Output the (x, y) coordinate of the center of the cell containing the given text.  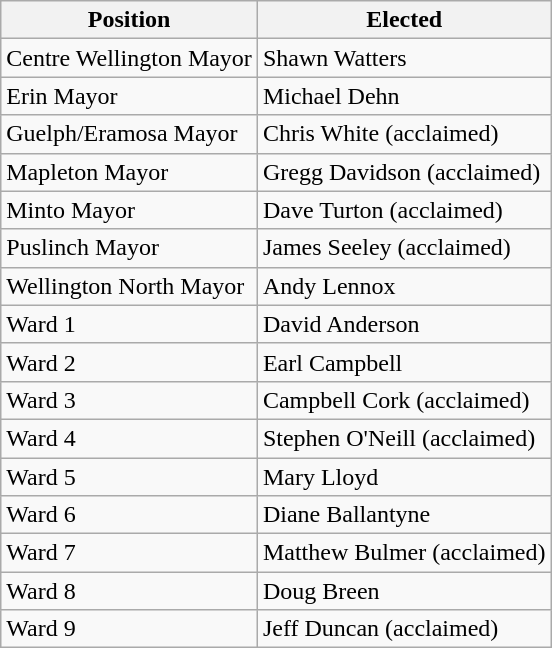
Mary Lloyd (404, 477)
Shawn Watters (404, 58)
Ward 4 (130, 438)
James Seeley (acclaimed) (404, 248)
Ward 3 (130, 400)
Centre Wellington Mayor (130, 58)
Andy Lennox (404, 286)
Diane Ballantyne (404, 515)
Ward 7 (130, 553)
Mapleton Mayor (130, 172)
Ward 1 (130, 324)
Guelph/Eramosa Mayor (130, 134)
Ward 5 (130, 477)
Ward 9 (130, 629)
Ward 6 (130, 515)
Ward 2 (130, 362)
Gregg Davidson (acclaimed) (404, 172)
Erin Mayor (130, 96)
Chris White (acclaimed) (404, 134)
Campbell Cork (acclaimed) (404, 400)
Wellington North Mayor (130, 286)
Puslinch Mayor (130, 248)
Stephen O'Neill (acclaimed) (404, 438)
Elected (404, 20)
Ward 8 (130, 591)
Michael Dehn (404, 96)
Position (130, 20)
Jeff Duncan (acclaimed) (404, 629)
Earl Campbell (404, 362)
Dave Turton (acclaimed) (404, 210)
Matthew Bulmer (acclaimed) (404, 553)
Doug Breen (404, 591)
David Anderson (404, 324)
Minto Mayor (130, 210)
